Search for the cell housing the specified text and yield its [X, Y] center coordinate. 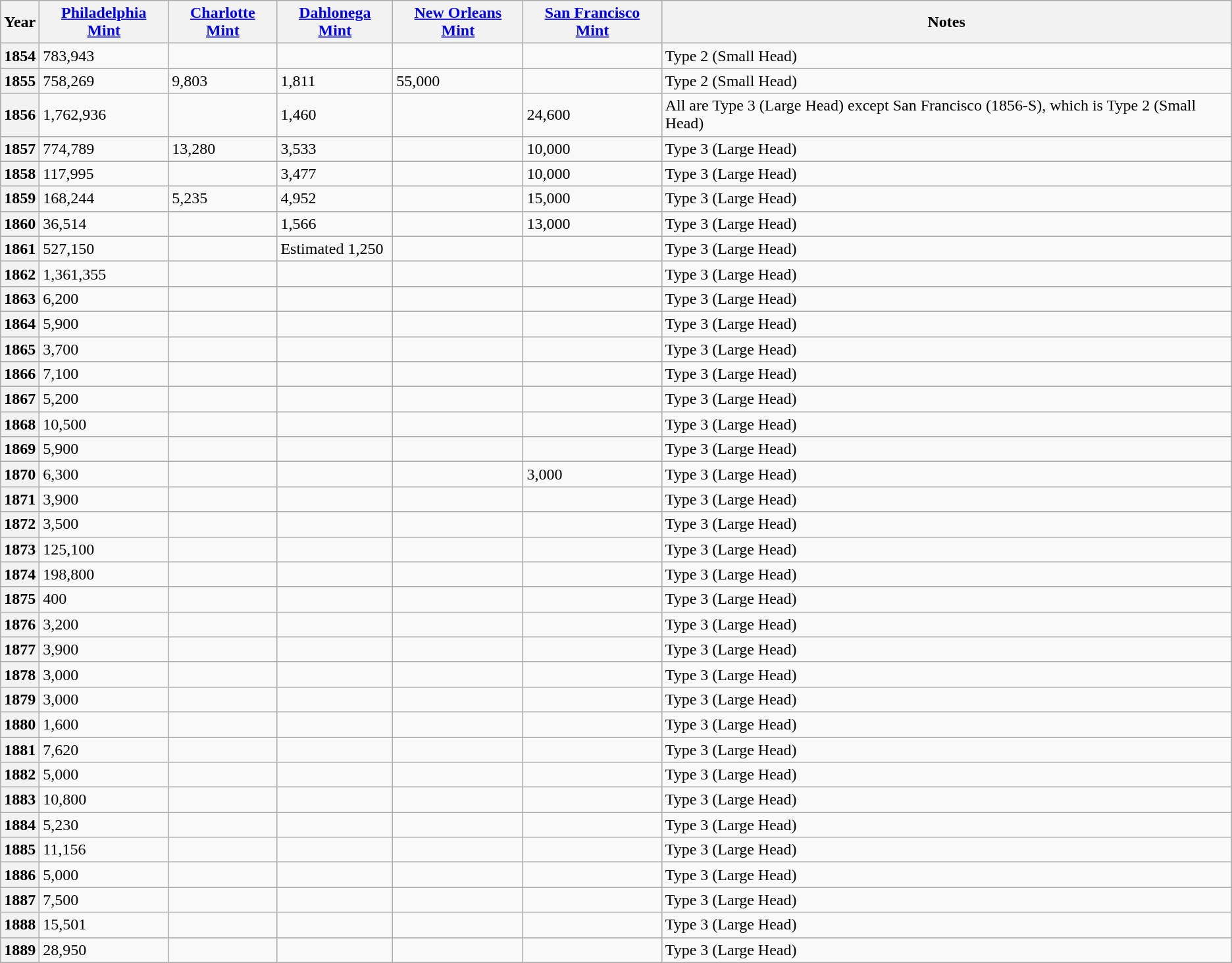
1860 [20, 224]
4,952 [335, 199]
1865 [20, 349]
1878 [20, 674]
1870 [20, 474]
Philadelphia Mint [104, 22]
7,620 [104, 749]
13,280 [222, 149]
1855 [20, 81]
1858 [20, 174]
3,500 [104, 524]
3,700 [104, 349]
1872 [20, 524]
1857 [20, 149]
1867 [20, 399]
774,789 [104, 149]
All are Type 3 (Large Head) except San Francisco (1856-S), which is Type 2 (Small Head) [946, 114]
758,269 [104, 81]
3,477 [335, 174]
1,811 [335, 81]
1,361,355 [104, 274]
1862 [20, 274]
7,100 [104, 374]
125,100 [104, 549]
1876 [20, 624]
Year [20, 22]
1,460 [335, 114]
San Francisco Mint [592, 22]
117,995 [104, 174]
1,600 [104, 724]
6,200 [104, 299]
5,230 [104, 825]
Charlotte Mint [222, 22]
1854 [20, 56]
11,156 [104, 850]
1869 [20, 449]
1874 [20, 574]
28,950 [104, 950]
1887 [20, 900]
198,800 [104, 574]
Dahlonega Mint [335, 22]
1859 [20, 199]
10,500 [104, 424]
1885 [20, 850]
1886 [20, 875]
5,235 [222, 199]
400 [104, 599]
1875 [20, 599]
55,000 [458, 81]
1864 [20, 324]
1866 [20, 374]
6,300 [104, 474]
3,533 [335, 149]
527,150 [104, 249]
Estimated 1,250 [335, 249]
1877 [20, 649]
10,800 [104, 800]
1861 [20, 249]
1883 [20, 800]
1871 [20, 499]
24,600 [592, 114]
1873 [20, 549]
1884 [20, 825]
1889 [20, 950]
3,200 [104, 624]
1,566 [335, 224]
1882 [20, 775]
1868 [20, 424]
168,244 [104, 199]
New Orleans Mint [458, 22]
7,500 [104, 900]
1856 [20, 114]
1880 [20, 724]
783,943 [104, 56]
1879 [20, 699]
9,803 [222, 81]
Notes [946, 22]
1,762,936 [104, 114]
1881 [20, 749]
15,000 [592, 199]
5,200 [104, 399]
1863 [20, 299]
36,514 [104, 224]
13,000 [592, 224]
1888 [20, 925]
15,501 [104, 925]
